Extract the (x, y) coordinate from the center of the cell holding the provided text.  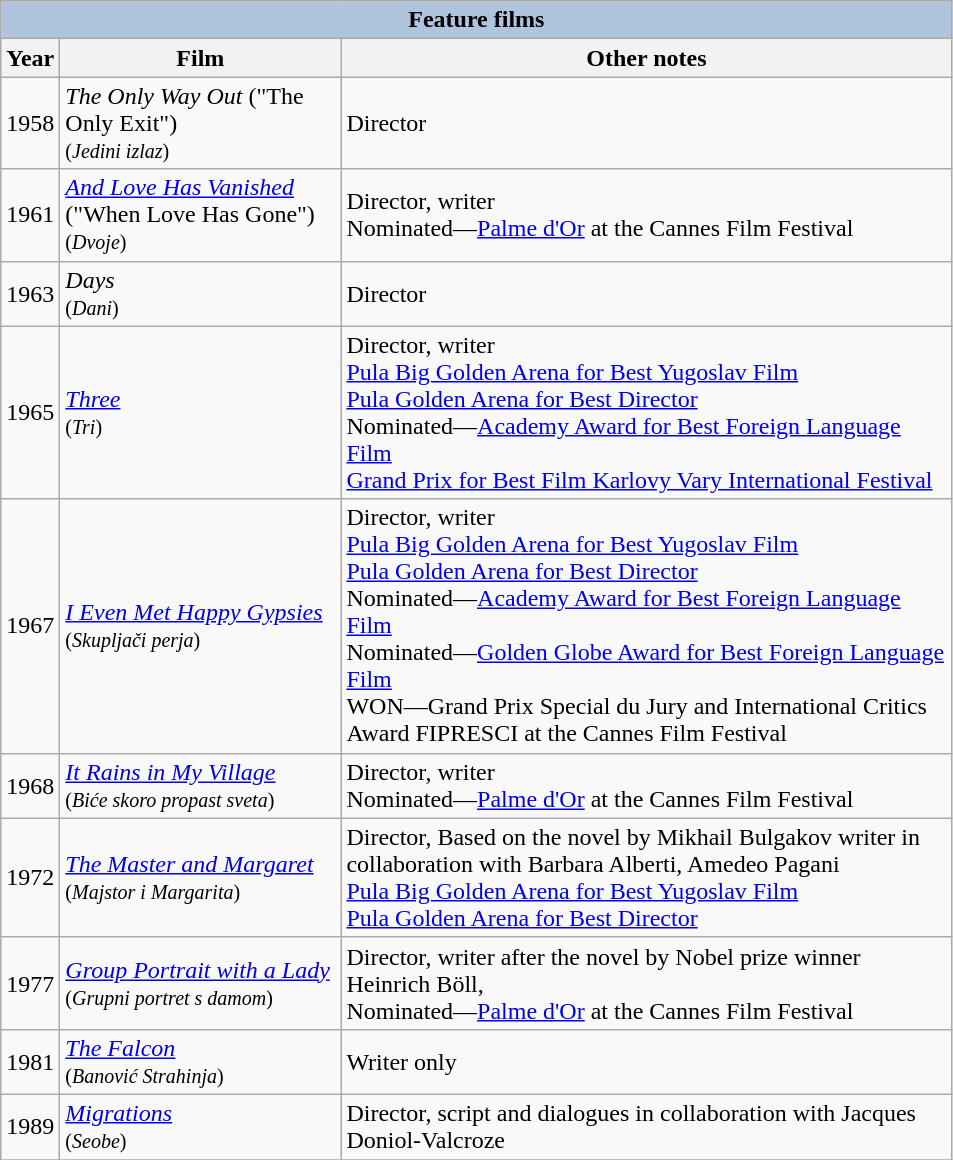
Year (30, 58)
I Even Met Happy Gypsies(Skupljači perja) (200, 626)
The Only Way Out ("The Only Exit")(Jedini izlaz) (200, 123)
1967 (30, 626)
1981 (30, 1062)
Director, script and dialogues in collaboration with Jacques Doniol-Valcroze (646, 1126)
Director, writer after the novel by Nobel prize winner Heinrich Böll,Nominated—Palme d'Or at the Cannes Film Festival (646, 983)
1963 (30, 294)
The Falcon(Banović Strahinja) (200, 1062)
It Rains in My Village(Biće skoro propast sveta) (200, 786)
1977 (30, 983)
Days(Dani) (200, 294)
Writer only (646, 1062)
Group Portrait with a Lady(Grupni portret s damom) (200, 983)
1968 (30, 786)
Film (200, 58)
And Love Has Vanished ("When Love Has Gone") (Dvoje) (200, 215)
1965 (30, 412)
1961 (30, 215)
1989 (30, 1126)
Other notes (646, 58)
1972 (30, 878)
1958 (30, 123)
Migrations(Seobe) (200, 1126)
Feature films (476, 20)
Three(Tri) (200, 412)
The Master and Margaret(Majstor i Margarita) (200, 878)
